Locate the cell with the specified text and output its [x, y] center coordinate. 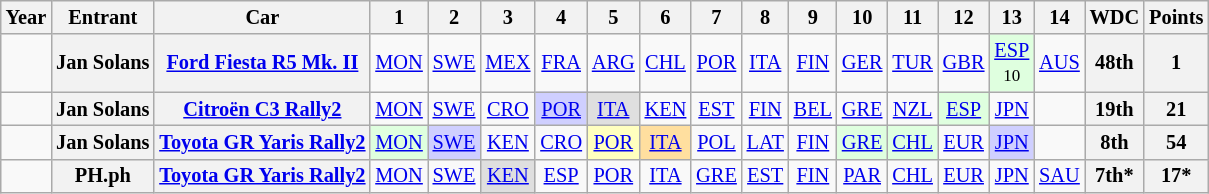
ESP10 [1012, 63]
Year [26, 17]
17* [1176, 176]
7th* [1115, 176]
LAT [766, 142]
13 [1012, 17]
8 [766, 17]
MEX [508, 63]
10 [862, 17]
FRA [561, 63]
7 [716, 17]
Citroën C3 Rally2 [262, 109]
12 [964, 17]
Ford Fiesta R5 Mk. II [262, 63]
ARG [614, 63]
8th [1115, 142]
Car [262, 17]
14 [1059, 17]
WDC [1115, 17]
48th [1115, 63]
PH.ph [102, 176]
BEL [813, 109]
2 [454, 17]
AUS [1059, 63]
Entrant [102, 17]
GBR [964, 63]
SAU [1059, 176]
4 [561, 17]
5 [614, 17]
11 [912, 17]
TUR [912, 63]
NZL [912, 109]
54 [1176, 142]
3 [508, 17]
Points [1176, 17]
9 [813, 17]
POL [716, 142]
6 [666, 17]
PAR [862, 176]
GER [862, 63]
21 [1176, 109]
19th [1115, 109]
